Scan for the cell matching the given text and deliver its (x, y) coordinate at center. 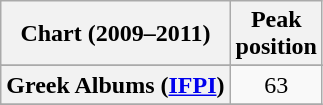
Chart (2009–2011) (116, 34)
Peakposition (276, 34)
63 (276, 85)
Greek Albums (IFPI) (116, 85)
